Scan for the cell matching the given text and deliver its [X, Y] coordinate at center. 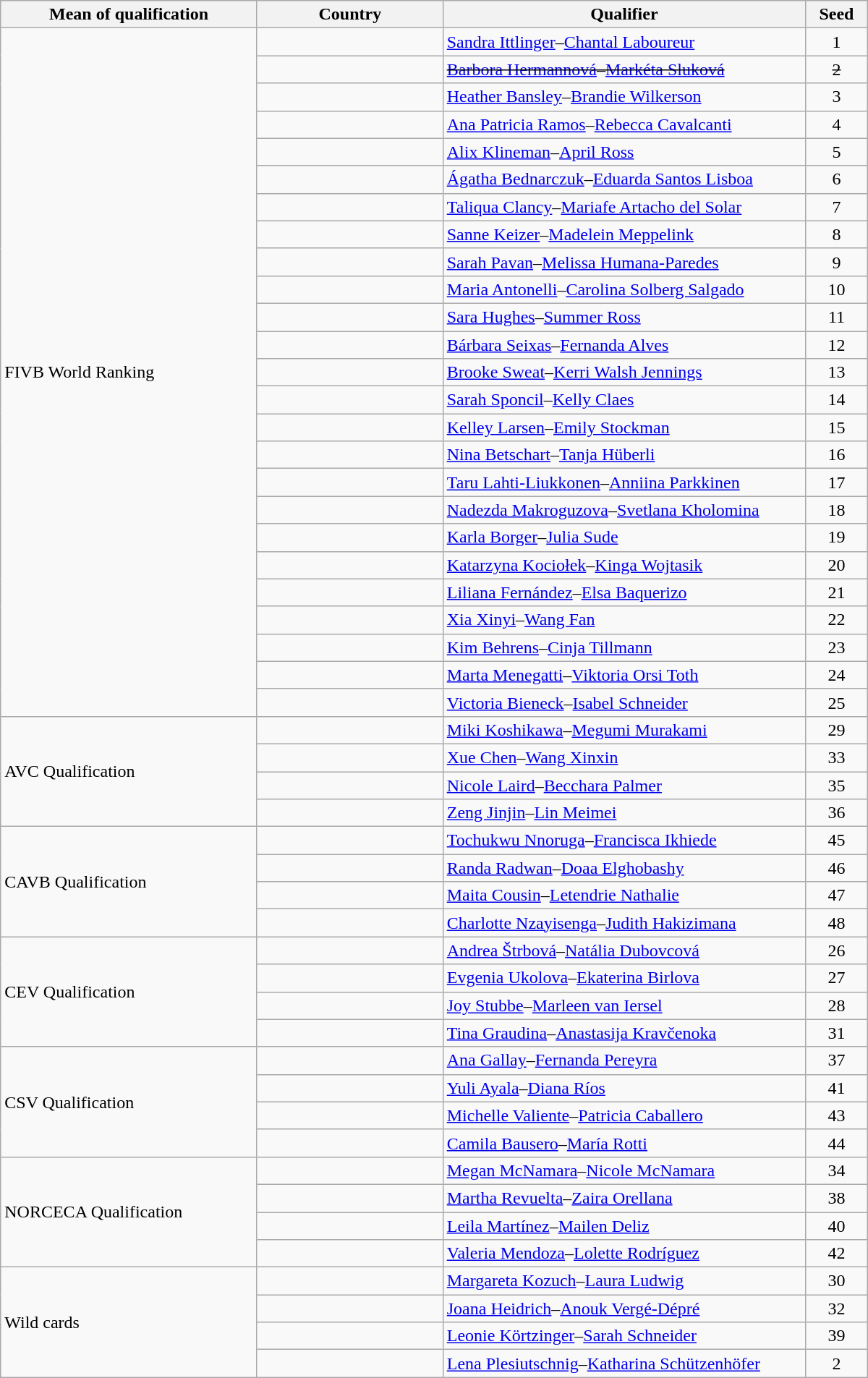
Maria Antonelli–Carolina Solberg Salgado [624, 289]
Joana Heidrich–Anouk Vergé-Dépré [624, 1309]
Tina Graudina–Anastasija Kravčenoka [624, 1033]
Taru Lahti-Liukkonen–Anniina Parkkinen [624, 482]
44 [837, 1143]
Kim Behrens–Cinja Tillmann [624, 647]
39 [837, 1336]
Karla Borger–Julia Sude [624, 537]
Sanne Keizer–Madelein Meppelink [624, 234]
23 [837, 647]
CSV Qualification [129, 1102]
28 [837, 1005]
17 [837, 482]
47 [837, 896]
Liliana Fernández–Elsa Baquerizo [624, 592]
16 [837, 455]
Sara Hughes–Summer Ross [624, 317]
10 [837, 289]
1 [837, 42]
Maita Cousin–Letendrie Nathalie [624, 896]
Camila Bausero–María Rotti [624, 1143]
Qualifier [624, 14]
AVC Qualification [129, 771]
Alix Klineman–April Ross [624, 152]
Michelle Valiente–Patricia Caballero [624, 1115]
Leila Martínez–Mailen Deliz [624, 1226]
25 [837, 702]
Nadezda Makroguzova–Svetlana Kholomina [624, 510]
Xue Chen–Wang Xinxin [624, 757]
CAVB Qualification [129, 882]
5 [837, 152]
24 [837, 675]
11 [837, 317]
Charlotte Nzayisenga–Judith Hakizimana [624, 923]
Sarah Sponcil–Kelly Claes [624, 400]
Sarah Pavan–Melissa Humana-Paredes [624, 262]
3 [837, 97]
Seed [837, 14]
Heather Bansley–Brandie Wilkerson [624, 97]
Martha Revuelta–Zaira Orellana [624, 1198]
29 [837, 730]
6 [837, 179]
Valeria Mendoza–Lolette Rodríguez [624, 1254]
Kelley Larsen–Emily Stockman [624, 428]
4 [837, 124]
Ana Gallay–Fernanda Pereyra [624, 1060]
CEV Qualification [129, 992]
46 [837, 868]
NORCECA Qualification [129, 1212]
FIVB World Ranking [129, 373]
15 [837, 428]
34 [837, 1170]
Xia Xinyi–Wang Fan [624, 620]
Lena Plesiutschnig–Katharina Schützenhöfer [624, 1364]
35 [837, 785]
Barbora Hermannová–Markéta Sluková [624, 69]
18 [837, 510]
22 [837, 620]
Andrea Štrbová–Natália Dubovcová [624, 950]
Nicole Laird–Becchara Palmer [624, 785]
Evgenia Ukolova–Ekaterina Birlova [624, 978]
Nina Betschart–Tanja Hüberli [624, 455]
Wild cards [129, 1322]
8 [837, 234]
9 [837, 262]
Marta Menegatti–Viktoria Orsi Toth [624, 675]
42 [837, 1254]
26 [837, 950]
Taliqua Clancy–Mariafe Artacho del Solar [624, 207]
Country [350, 14]
41 [837, 1088]
36 [837, 813]
Tochukwu Nnoruga–Francisca Ikhiede [624, 841]
Joy Stubbe–Marleen van Iersel [624, 1005]
37 [837, 1060]
Miki Koshikawa–Megumi Murakami [624, 730]
31 [837, 1033]
Victoria Bieneck–Isabel Schneider [624, 702]
30 [837, 1281]
13 [837, 373]
Mean of qualification [129, 14]
Leonie Körtzinger–Sarah Schneider [624, 1336]
Megan McNamara–Nicole McNamara [624, 1170]
12 [837, 345]
14 [837, 400]
19 [837, 537]
40 [837, 1226]
27 [837, 978]
45 [837, 841]
32 [837, 1309]
43 [837, 1115]
Bárbara Seixas–Fernanda Alves [624, 345]
38 [837, 1198]
Zeng Jinjin–Lin Meimei [624, 813]
21 [837, 592]
20 [837, 565]
Ágatha Bednarczuk–Eduarda Santos Lisboa [624, 179]
Brooke Sweat–Kerri Walsh Jennings [624, 373]
Sandra Ittlinger–Chantal Laboureur [624, 42]
33 [837, 757]
48 [837, 923]
Katarzyna Kociołek–Kinga Wojtasik [624, 565]
Randa Radwan–Doaa Elghobashy [624, 868]
Yuli Ayala–Diana Ríos [624, 1088]
Margareta Kozuch–Laura Ludwig [624, 1281]
Ana Patricia Ramos–Rebecca Cavalcanti [624, 124]
7 [837, 207]
